Provide the [x, y] coordinate of the cell's center where the given text is located.  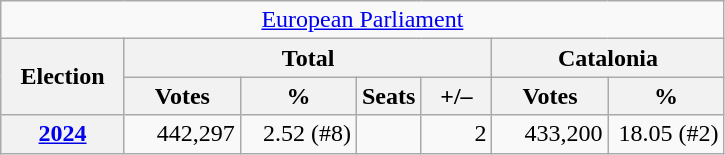
442,297 [182, 134]
Seats [388, 96]
Total [308, 58]
18.05 (#2) [666, 134]
Catalonia [608, 58]
+/– [456, 96]
Election [63, 77]
2.52 (#8) [298, 134]
2 [456, 134]
433,200 [550, 134]
2024 [63, 134]
European Parliament [362, 20]
